Provide the (X, Y) coordinate of the cell's center where the given text is located.  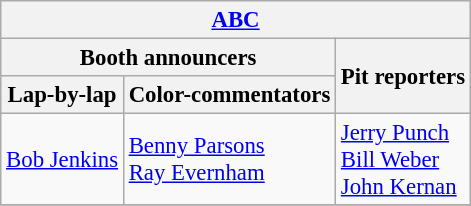
Jerry Punch Bill Weber John Kernan (404, 160)
ABC (236, 20)
Lap-by-lap (62, 95)
Bob Jenkins (62, 160)
Color-commentators (229, 95)
Benny Parsons Ray Evernham (229, 160)
Booth announcers (168, 58)
Pit reporters (404, 76)
